Locate the cell with the specified text and output its (x, y) center coordinate. 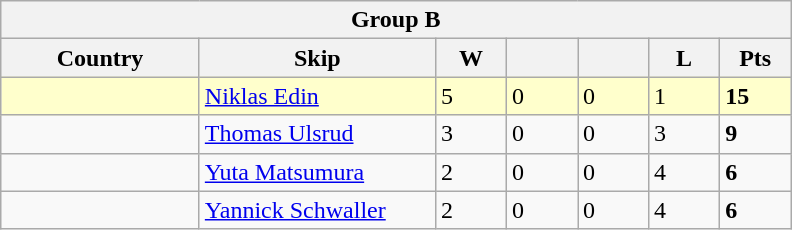
Yuta Matsumura (317, 172)
15 (756, 96)
Niklas Edin (317, 96)
L (684, 58)
Pts (756, 58)
1 (684, 96)
Country (100, 58)
9 (756, 134)
5 (470, 96)
Skip (317, 58)
Yannick Schwaller (317, 210)
W (470, 58)
Thomas Ulsrud (317, 134)
Group B (396, 20)
